Identify which cell holds the provided text, then report its [x, y] central coordinate. 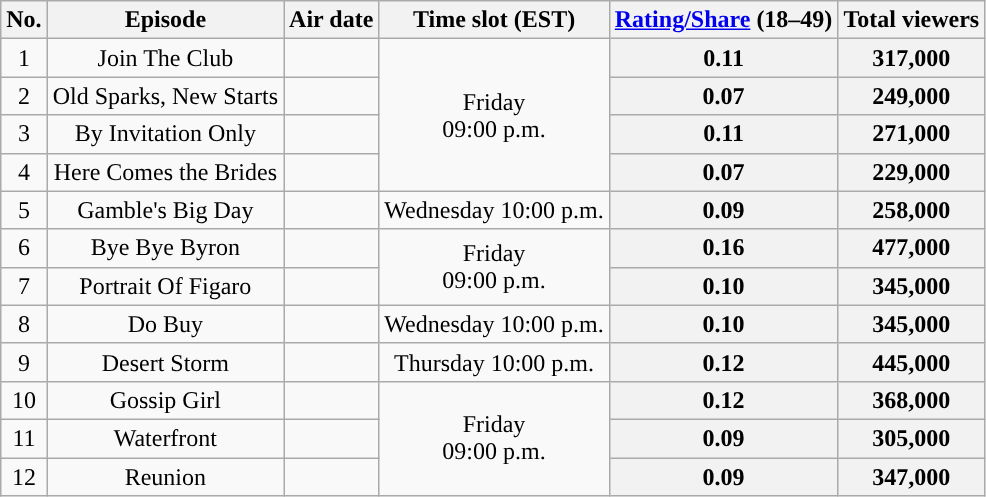
2 [24, 96]
Join The Club [165, 58]
445,000 [912, 362]
368,000 [912, 400]
7 [24, 286]
Do Buy [165, 324]
4 [24, 172]
249,000 [912, 96]
3 [24, 134]
Old Sparks, New Starts [165, 96]
477,000 [912, 248]
By Invitation Only [165, 134]
Reunion [165, 477]
Air date [332, 20]
258,000 [912, 210]
5 [24, 210]
229,000 [912, 172]
9 [24, 362]
6 [24, 248]
8 [24, 324]
Bye Bye Byron [165, 248]
305,000 [912, 438]
Time slot (EST) [494, 20]
Gossip Girl [165, 400]
Episode [165, 20]
Thursday 10:00 p.m. [494, 362]
Waterfront [165, 438]
271,000 [912, 134]
10 [24, 400]
347,000 [912, 477]
No. [24, 20]
Portrait Of Figaro [165, 286]
Rating/Share (18–49) [724, 20]
11 [24, 438]
317,000 [912, 58]
Total viewers [912, 20]
Gamble's Big Day [165, 210]
1 [24, 58]
Here Comes the Brides [165, 172]
12 [24, 477]
0.16 [724, 248]
Desert Storm [165, 362]
